From the cell containing the given text, extract its center point as (x, y) coordinate. 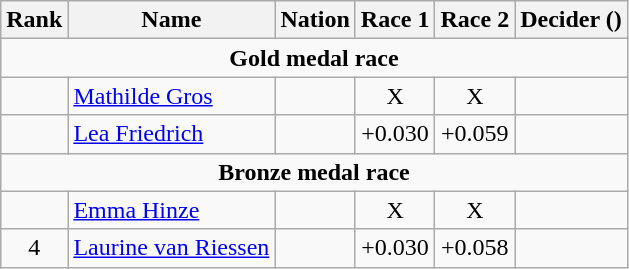
4 (34, 248)
Name (172, 20)
Nation (315, 20)
Race 1 (395, 20)
Lea Friedrich (172, 134)
+0.058 (475, 248)
Mathilde Gros (172, 96)
Gold medal race (314, 58)
Emma Hinze (172, 210)
Bronze medal race (314, 172)
+0.059 (475, 134)
Decider () (572, 20)
Rank (34, 20)
Race 2 (475, 20)
Laurine van Riessen (172, 248)
